Return the (X, Y) coordinate for the center point of the cell that contains the specified text.  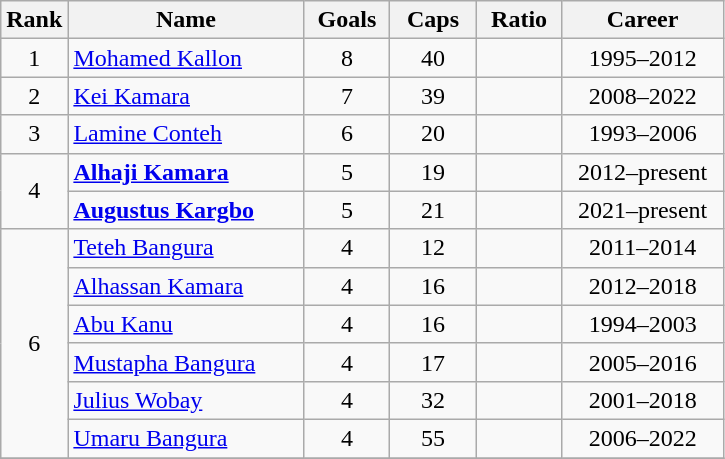
Abu Kanu (186, 324)
Ratio (519, 20)
Umaru Bangura (186, 438)
3 (34, 134)
2005–2016 (642, 362)
17 (433, 362)
1995–2012 (642, 58)
12 (433, 248)
2011–2014 (642, 248)
8 (347, 58)
1994–2003 (642, 324)
40 (433, 58)
Mohamed Kallon (186, 58)
Mustapha Bangura (186, 362)
2 (34, 96)
Alhassan Kamara (186, 286)
Career (642, 20)
20 (433, 134)
Lamine Conteh (186, 134)
2021–present (642, 210)
Augustus Kargbo (186, 210)
1993–2006 (642, 134)
21 (433, 210)
Teteh Bangura (186, 248)
32 (433, 400)
Goals (347, 20)
2006–2022 (642, 438)
2012–present (642, 172)
55 (433, 438)
Alhaji Kamara (186, 172)
Rank (34, 20)
39 (433, 96)
2012–2018 (642, 286)
2001–2018 (642, 400)
7 (347, 96)
Julius Wobay (186, 400)
Caps (433, 20)
1 (34, 58)
19 (433, 172)
Name (186, 20)
2008–2022 (642, 96)
Kei Kamara (186, 96)
